Search for the cell housing the specified text and yield its [x, y] center coordinate. 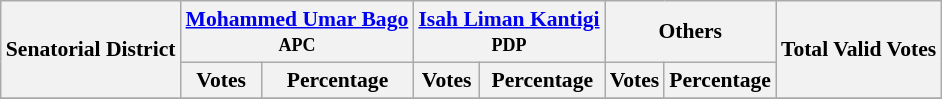
Total Valid Votes [858, 50]
Others [690, 32]
Senatorial District [91, 50]
Isah Liman KantigiPDP [508, 32]
Mohammed Umar BagoAPC [298, 32]
